Search for the cell housing the specified text and yield its (x, y) center coordinate. 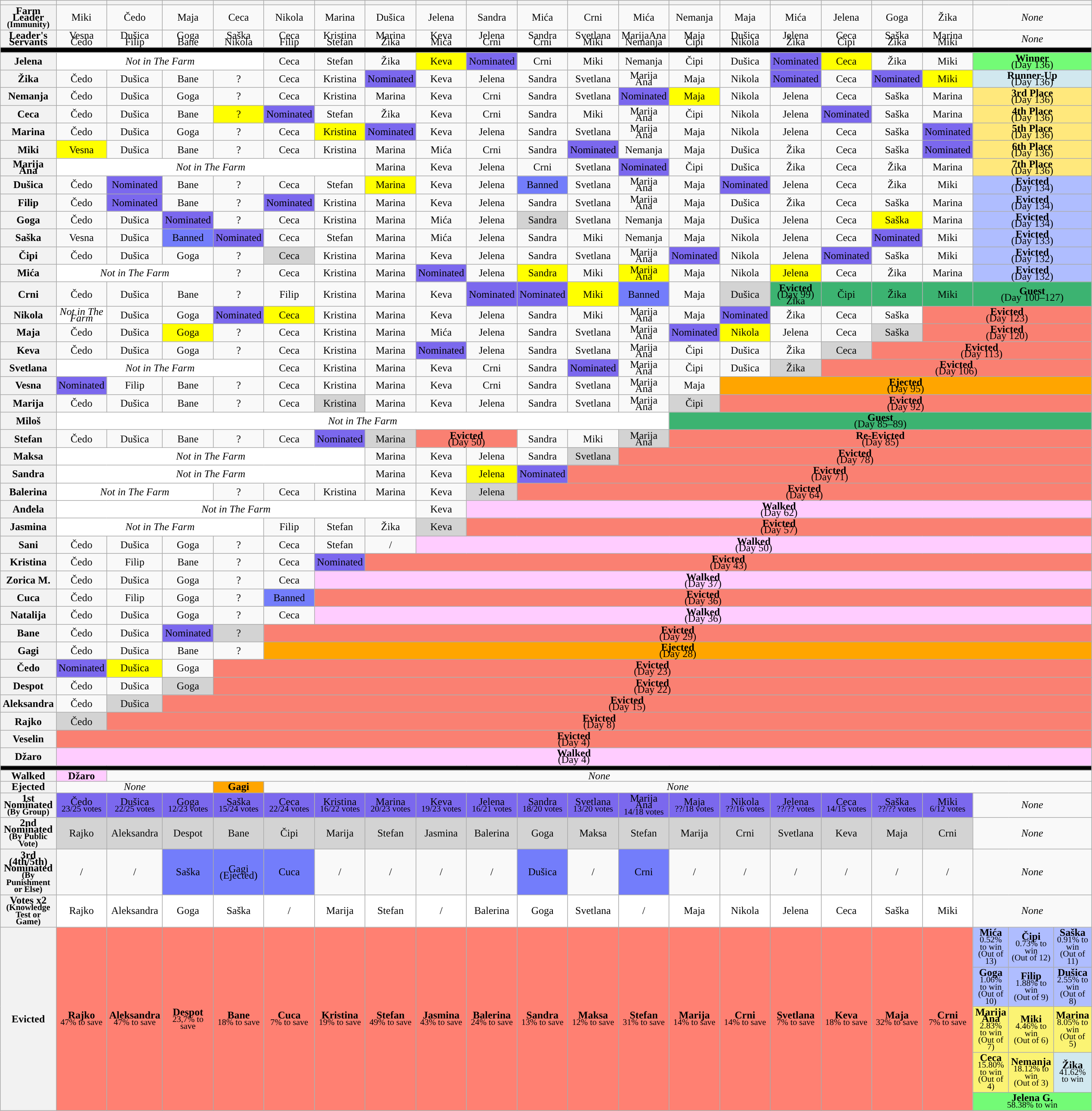
Anđela (28, 509)
Ejected (Day 28) (678, 651)
Nikola ??/16 votes (745, 805)
Evicted (Day 123) (1007, 315)
Sani (28, 545)
Evicted (Day 92) (906, 404)
Evicted (Day 23) (652, 669)
Evicted (Day 113) (982, 350)
Evicted (Day 120) (1007, 332)
Votes x2(Knowledge Test or Game) (28, 911)
Walked (Day 4) (574, 756)
2nd Nominated(By Public Vote) (28, 833)
Evicted (Day 133) (1032, 238)
Saška 15/24 votes (239, 805)
SaškaŽika (897, 39)
Evicted (Day 57) (779, 527)
Čipi0.73% to win(Out of 12) (1031, 947)
Walked (Day 37) (703, 580)
Evicted (Day 4) (574, 739)
Gagi (Ejected) (239, 872)
Marija Ana2.83% to win(Out of 7) (990, 1029)
Evicted (Day 50) (466, 439)
Marina 20/23 votes (391, 805)
Farm Leader(Immunity) (28, 18)
Walked (Day 50) (754, 545)
SaškaNikola (239, 39)
Re-Evicted (Day 85) (880, 439)
SvetlanaMiki (593, 39)
Ejected (Day 95) (906, 386)
Cuca7% to save (289, 1019)
Goga 12/23 votes (188, 805)
Rajko47% to save (81, 1019)
Miloš (28, 421)
Jasmina43% to save (441, 1019)
Žika41.62% to win (1073, 1072)
Miki 6/12 votes (948, 805)
Goga Bane (188, 39)
KristinaStefan (340, 39)
Evicted (Day 71) (830, 474)
Runner-Up (Day 136) (1032, 79)
Filip1.88% to win(Out of 9) (1031, 987)
Jelena ??/?? votes (796, 805)
Evicted (Day 15) (627, 704)
JelenaŽika (796, 39)
Saška0.91% to win(Out of 11) (1073, 947)
Crni14% to save (745, 1019)
Marina Žika (391, 39)
Kristina 16/22 votes (340, 805)
Evicted (28, 1019)
Evicted (Day 106) (956, 368)
MarinaMiki (948, 39)
Marija14% to save (694, 1019)
JelenaCrni (492, 39)
Aleksandra47% to save (135, 1019)
Despot23,7% to save (188, 1019)
7th Place (Day 136) (1032, 167)
Stefan49% to save (391, 1019)
4th Place (Day 136) (1032, 114)
Stefan31% to save (644, 1019)
Čedo23/25 votes (81, 805)
Miki4.46% to win(Out of 6) (1031, 1029)
Walked (Day 36) (703, 615)
Evicted (Day 99) Žika (796, 294)
Jelena G.58.38% to win (1032, 1102)
Walked (Day 62) (779, 509)
Marija Ana 14/18 votes (644, 805)
CecaČipi (846, 39)
Keva18% to save (846, 1019)
KevaMića (441, 39)
DušicaNikola (745, 39)
Ceca 14/15 votes (846, 805)
CecaFilip (289, 39)
Natalija (28, 615)
SandraCrni (543, 39)
Dušica22/25 votes (135, 805)
Jelena 16/21 votes (492, 805)
Winner (Day 136) (1032, 61)
Ejected (28, 787)
1st Nominated(By Group) (28, 805)
Evicted (Day 64) (805, 491)
Leader's Servants (28, 39)
Evicted (Day 43) (728, 562)
Goga1.06% to win(Out of 10) (990, 987)
Kristina19% to save (340, 1019)
MarijaAnaNemanja (644, 39)
Balerina24% to save (492, 1019)
5th Place (Day 136) (1032, 132)
Guest (Day 100–127) (1032, 294)
MajaČipi (694, 39)
Ceca15.80% to win(Out of 4) (990, 1072)
Evicted (Day 29) (678, 633)
3rd Place (Day 136) (1032, 96)
Guest (Day 85–89) (880, 421)
Keva 19/23 votes (441, 805)
Sandra13% to save (543, 1019)
Svetlana 13/20 votes (593, 805)
Maksa12% to save (593, 1019)
Maja32% to save (897, 1019)
Evicted (Day 78) (855, 456)
3rd (4th/5th) Nominated(By Punishment or Else) (28, 872)
Evicted (Day 8) (599, 721)
Crni7% to save (948, 1019)
Svetlana7% to save (796, 1019)
Nemanja18.12% to win(Out of 3) (1031, 1072)
Bane18% to save (239, 1019)
Maja ??/18 votes (694, 805)
Ceca 22/24 votes (289, 805)
DušicaFilip (135, 39)
Walked (28, 776)
Saška ??/?? votes (897, 805)
Dušica2.55% to win(Out of 8) (1073, 987)
6th Place (Day 136) (1032, 150)
Veselin (28, 739)
VesnaČedo (81, 39)
Evicted (Day 36) (703, 597)
Zorica M. (28, 580)
Marina8.05% to win(Out of 5) (1073, 1029)
Mića0.52% to win(Out of 13) (990, 947)
Evicted (Day 22) (652, 686)
Sandra 18/20 votes (543, 805)
